Detect which cell encompasses the target text, then output its [X, Y] center coordinate. 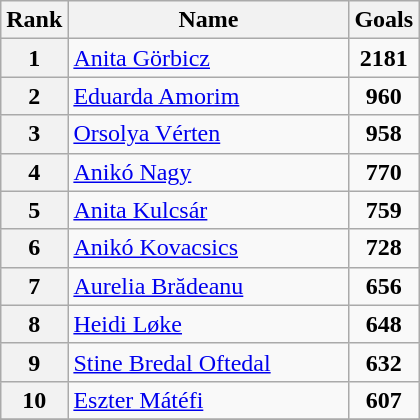
10 [34, 400]
Eszter Mátéfi [208, 400]
770 [384, 172]
648 [384, 324]
Eduarda Amorim [208, 96]
728 [384, 248]
7 [34, 286]
Heidi Løke [208, 324]
Anita Görbicz [208, 58]
656 [384, 286]
2 [34, 96]
Stine Bredal Oftedal [208, 362]
Goals [384, 20]
960 [384, 96]
Orsolya Vérten [208, 134]
9 [34, 362]
958 [384, 134]
Anikó Nagy [208, 172]
6 [34, 248]
632 [384, 362]
Name [208, 20]
8 [34, 324]
Anita Kulcsár [208, 210]
Aurelia Brădeanu [208, 286]
3 [34, 134]
4 [34, 172]
1 [34, 58]
Rank [34, 20]
5 [34, 210]
Anikó Kovacsics [208, 248]
759 [384, 210]
607 [384, 400]
2181 [384, 58]
